Detect which cell encompasses the target text, then output its [X, Y] center coordinate. 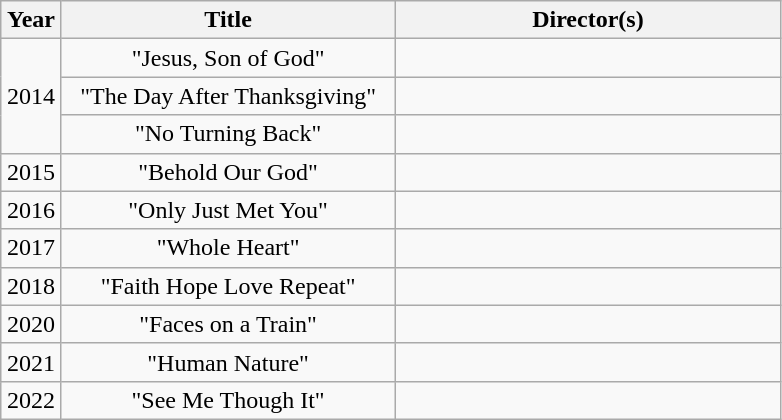
2021 [32, 362]
Year [32, 20]
"Only Just Met You" [228, 210]
2020 [32, 324]
"Jesus, Son of God" [228, 58]
2017 [32, 248]
"See Me Though It" [228, 400]
"Faces on a Train" [228, 324]
2018 [32, 286]
Title [228, 20]
2022 [32, 400]
2014 [32, 96]
"The Day After Thanksgiving" [228, 96]
"Faith Hope Love Repeat" [228, 286]
Director(s) [588, 20]
"Whole Heart" [228, 248]
"Behold Our God" [228, 172]
"Human Nature" [228, 362]
2015 [32, 172]
"No Turning Back" [228, 134]
2016 [32, 210]
